For the text-containing cell, return its midpoint in (x, y) coordinate format. 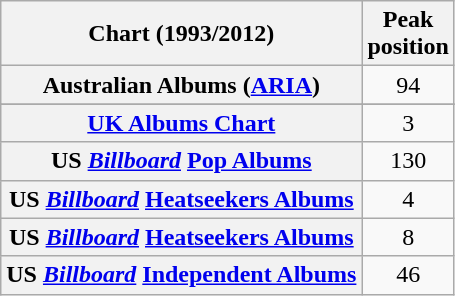
46 (408, 275)
8 (408, 237)
130 (408, 161)
US Billboard Pop Albums (182, 161)
94 (408, 85)
3 (408, 123)
Peakposition (408, 34)
Australian Albums (ARIA) (182, 85)
Chart (1993/2012) (182, 34)
4 (408, 199)
UK Albums Chart (182, 123)
US Billboard Independent Albums (182, 275)
